Determine the (x, y) coordinate at the center of the cell enclosing the given text.  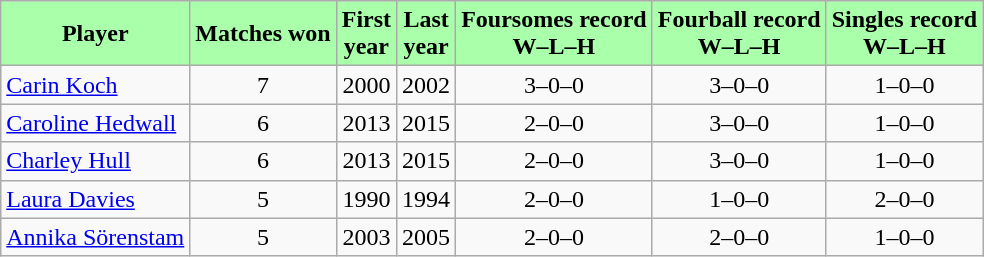
1994 (426, 199)
Laura Davies (96, 199)
Foursomes recordW–L–H (554, 34)
Caroline Hedwall (96, 123)
2002 (426, 85)
Carin Koch (96, 85)
7 (263, 85)
Annika Sörenstam (96, 237)
Lastyear (426, 34)
Fourball recordW–L–H (739, 34)
2005 (426, 237)
2000 (366, 85)
Firstyear (366, 34)
Player (96, 34)
1990 (366, 199)
Matches won (263, 34)
Charley Hull (96, 161)
2003 (366, 237)
Singles recordW–L–H (904, 34)
